Identify which cell holds the provided text, then report its (X, Y) central coordinate. 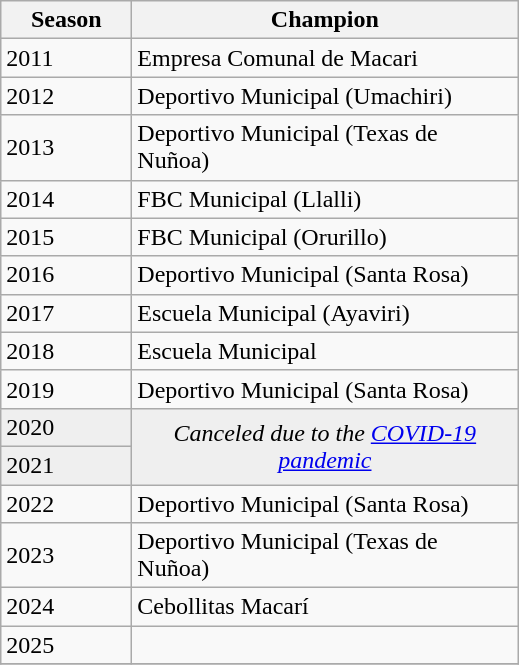
2014 (66, 199)
2019 (66, 389)
2016 (66, 275)
FBC Municipal (Llalli) (325, 199)
2011 (66, 58)
2017 (66, 313)
2015 (66, 237)
Escuela Municipal (Ayaviri) (325, 313)
2021 (66, 465)
2024 (66, 607)
Empresa Comunal de Macari (325, 58)
Cebollitas Macarí (325, 607)
2020 (66, 427)
FBC Municipal (Orurillo) (325, 237)
2012 (66, 96)
Escuela Municipal (325, 351)
2022 (66, 503)
Deportivo Municipal (Umachiri) (325, 96)
2018 (66, 351)
Champion (325, 20)
2013 (66, 148)
2023 (66, 556)
2025 (66, 645)
Canceled due to the COVID-19 pandemic (325, 446)
Season (66, 20)
